Return the (x, y) coordinate for the center point of the cell that contains the specified text.  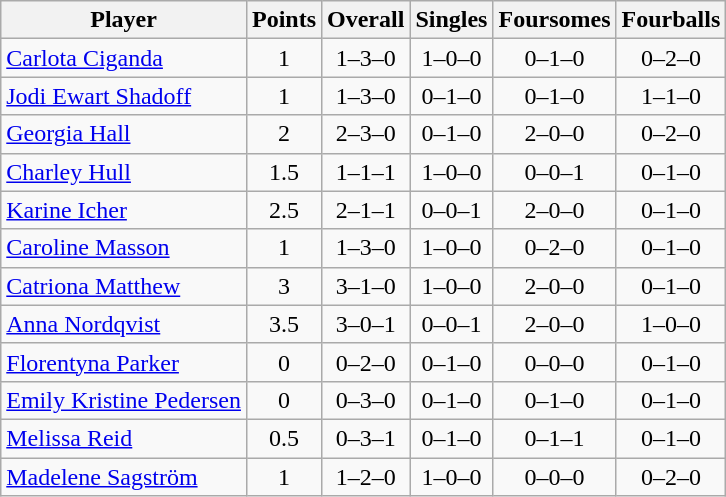
Karine Icher (124, 210)
Melissa Reid (124, 438)
Caroline Masson (124, 248)
1–1–1 (366, 172)
Charley Hull (124, 172)
0.5 (284, 438)
3–0–1 (366, 324)
3 (284, 286)
2–1–1 (366, 210)
Carlota Ciganda (124, 58)
Anna Nordqvist (124, 324)
0–1–1 (554, 438)
2–3–0 (366, 134)
0–3–0 (366, 400)
Singles (452, 20)
3–1–0 (366, 286)
Georgia Hall (124, 134)
Points (284, 20)
1–2–0 (366, 477)
Overall (366, 20)
Player (124, 20)
Jodi Ewart Shadoff (124, 96)
Emily Kristine Pedersen (124, 400)
2 (284, 134)
3.5 (284, 324)
Florentyna Parker (124, 362)
Fourballs (671, 20)
0–3–1 (366, 438)
2.5 (284, 210)
Catriona Matthew (124, 286)
1–1–0 (671, 96)
Foursomes (554, 20)
Madelene Sagström (124, 477)
1.5 (284, 172)
